From the cell containing the given text, extract its center point as [x, y] coordinate. 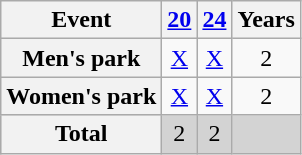
Women's park [82, 96]
Years [266, 20]
Total [82, 134]
24 [214, 20]
Event [82, 20]
20 [180, 20]
Men's park [82, 58]
